Provide the (X, Y) coordinate of the cell's center where the given text is located.  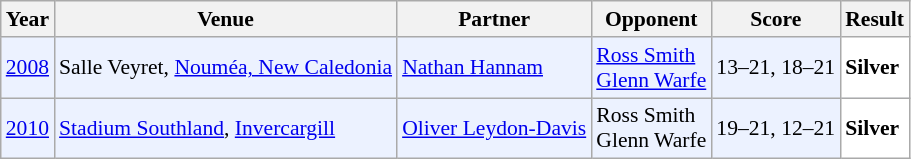
Result (874, 19)
Partner (494, 19)
Nathan Hannam (494, 68)
Stadium Southland, Invercargill (226, 128)
19–21, 12–21 (776, 128)
2010 (28, 128)
Opponent (651, 19)
Oliver Leydon-Davis (494, 128)
Salle Veyret, Nouméa, New Caledonia (226, 68)
Venue (226, 19)
2008 (28, 68)
Score (776, 19)
13–21, 18–21 (776, 68)
Year (28, 19)
